Scan for the cell matching the given text and deliver its [x, y] coordinate at center. 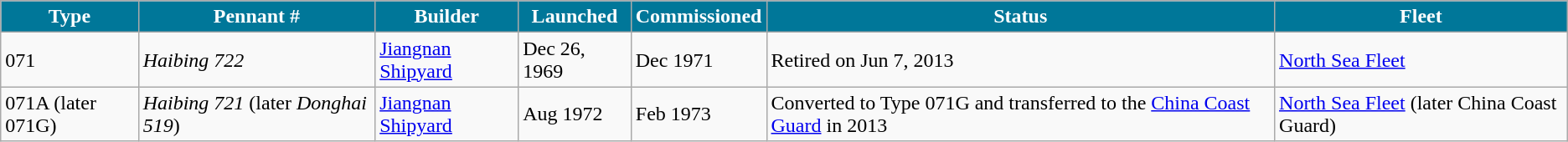
071A (later 071G) [70, 114]
071 [70, 60]
Builder [447, 17]
Retired on Jun 7, 2013 [1020, 60]
Pennant # [256, 17]
Launched [575, 17]
Fleet [1421, 17]
Feb 1973 [699, 114]
North Sea Fleet [1421, 60]
Converted to Type 071G and transferred to the China Coast Guard in 2013 [1020, 114]
North Sea Fleet (later China Coast Guard) [1421, 114]
Aug 1972 [575, 114]
Type [70, 17]
Haibing 722 [256, 60]
Commissioned [699, 17]
Haibing 721 (later Donghai 519) [256, 114]
Dec 1971 [699, 60]
Status [1020, 17]
Dec 26, 1969 [575, 60]
